Extract the [x, y] coordinate from the center of the cell holding the provided text.  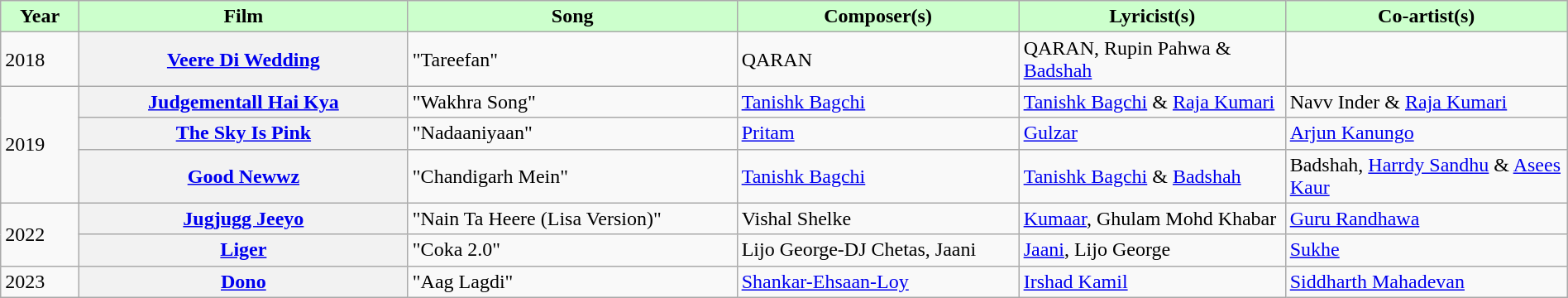
Lijo George-DJ Chetas, Jaani [878, 250]
2023 [40, 281]
Gulzar [1152, 133]
"Wakhra Song" [572, 102]
2019 [40, 144]
Pritam [878, 133]
Siddharth Mahadevan [1426, 281]
Badshah, Harrdy Sandhu & Asees Kaur [1426, 175]
Jaani, Lijo George [1152, 250]
Good Newwz [243, 175]
Dono [243, 281]
Arjun Kanungo [1426, 133]
Co-artist(s) [1426, 17]
2022 [40, 234]
Year [40, 17]
Veere Di Wedding [243, 60]
Judgementall Hai Kya [243, 102]
"Tareefan" [572, 60]
Guru Randhawa [1426, 219]
Tanishk Bagchi & Badshah [1152, 175]
Jugjugg Jeeyo [243, 219]
2018 [40, 60]
Song [572, 17]
Navv Inder & Raja Kumari [1426, 102]
Vishal Shelke [878, 219]
QARAN [878, 60]
Irshad Kamil [1152, 281]
Sukhe [1426, 250]
QARAN, Rupin Pahwa & Badshah [1152, 60]
Tanishk Bagchi & Raja Kumari [1152, 102]
The Sky Is Pink [243, 133]
Film [243, 17]
"Nadaaniyaan" [572, 133]
Kumaar, Ghulam Mohd Khabar [1152, 219]
"Coka 2.0" [572, 250]
"Chandigarh Mein" [572, 175]
Composer(s) [878, 17]
"Aag Lagdi" [572, 281]
Lyricist(s) [1152, 17]
Liger [243, 250]
"Nain Ta Heere (Lisa Version)" [572, 219]
Shankar-Ehsaan-Loy [878, 281]
